Output the (X, Y) coordinate of the center of the cell containing the given text.  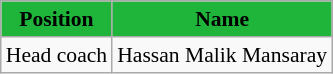
Hassan Malik Mansaray (222, 55)
Name (222, 19)
Head coach (56, 55)
Position (56, 19)
